Extract the (x, y) coordinate from the center of the cell holding the provided text.  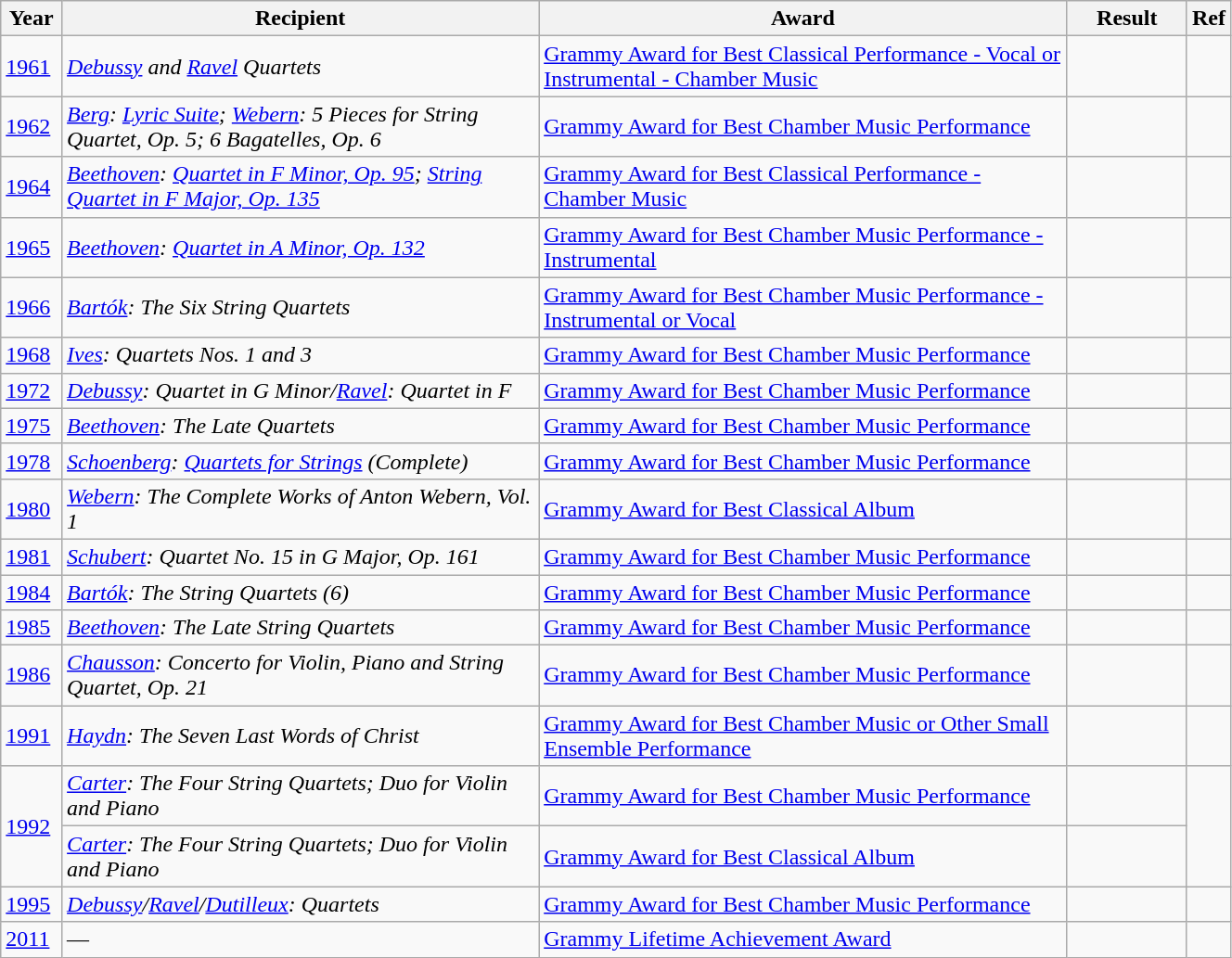
1961 (32, 67)
1986 (32, 675)
Debussy/Ravel/Dutilleux: Quartets (301, 904)
Year (32, 19)
Schoenberg: Quartets for Strings (Complete) (301, 461)
1978 (32, 461)
Bartók: The String Quartets (6) (301, 593)
Grammy Award for Best Chamber Music or Other Small Ensemble Performance (803, 736)
1980 (32, 508)
Chausson: Concerto for Violin, Piano and String Quartet, Op. 21 (301, 675)
Grammy Award for Best Classical Performance - Vocal or Instrumental - Chamber Music (803, 67)
1981 (32, 556)
Berg: Lyric Suite; Webern: 5 Pieces for String Quartet, Op. 5; 6 Bagatelles, Op. 6 (301, 126)
Grammy Award for Best Chamber Music Performance - Instrumental or Vocal (803, 308)
1995 (32, 904)
1962 (32, 126)
1975 (32, 426)
Grammy Lifetime Achievement Award (803, 939)
Ives: Quartets Nos. 1 and 3 (301, 355)
Debussy and Ravel Quartets (301, 67)
Schubert: Quartet No. 15 in G Major, Op. 161 (301, 556)
Bartók: The Six String Quartets (301, 308)
Ref (1208, 19)
Award (803, 19)
1965 (32, 247)
Beethoven: The Late String Quartets (301, 628)
Grammy Award for Best Classical Performance - Chamber Music (803, 187)
2011 (32, 939)
1984 (32, 593)
Beethoven: The Late Quartets (301, 426)
1968 (32, 355)
1992 (32, 826)
1972 (32, 390)
Result (1126, 19)
1985 (32, 628)
1991 (32, 736)
Debussy: Quartet in G Minor/Ravel: Quartet in F (301, 390)
Haydn: The Seven Last Words of Christ (301, 736)
Grammy Award for Best Chamber Music Performance - Instrumental (803, 247)
Beethoven: Quartet in A Minor, Op. 132 (301, 247)
1964 (32, 187)
Recipient (301, 19)
Webern: The Complete Works of Anton Webern, Vol. 1 (301, 508)
Beethoven: Quartet in F Minor, Op. 95; String Quartet in F Major, Op. 135 (301, 187)
— (301, 939)
1966 (32, 308)
